Find where the given text appears and provide that cell's center as (X, Y) coordinate. 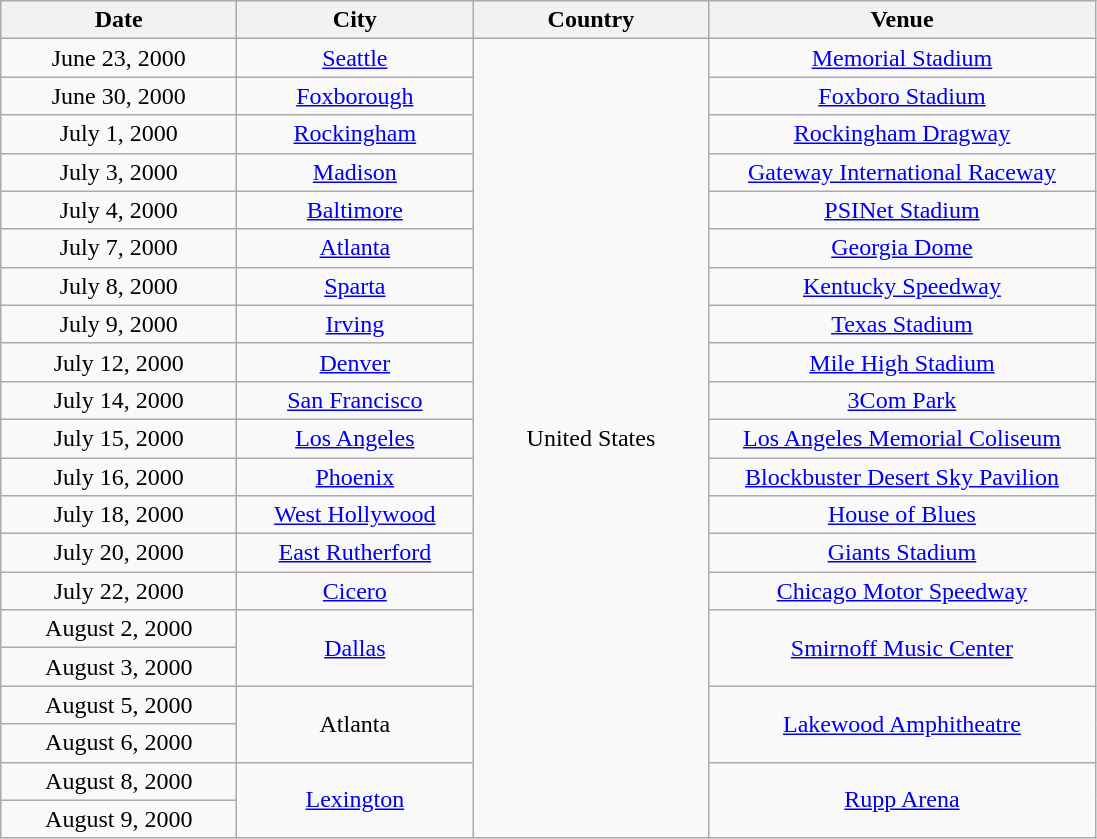
Texas Stadium (902, 324)
Georgia Dome (902, 248)
Blockbuster Desert Sky Pavilion (902, 477)
Baltimore (355, 210)
Lexington (355, 800)
June 23, 2000 (119, 58)
July 7, 2000 (119, 248)
July 14, 2000 (119, 400)
July 9, 2000 (119, 324)
United States (591, 438)
Phoenix (355, 477)
Cicero (355, 591)
Chicago Motor Speedway (902, 591)
Denver (355, 362)
Foxboro Stadium (902, 96)
July 15, 2000 (119, 438)
July 1, 2000 (119, 134)
August 9, 2000 (119, 819)
Rupp Arena (902, 800)
Country (591, 20)
Gateway International Raceway (902, 172)
PSINet Stadium (902, 210)
Los Angeles Memorial Coliseum (902, 438)
July 16, 2000 (119, 477)
Rockingham Dragway (902, 134)
August 5, 2000 (119, 705)
July 20, 2000 (119, 553)
July 3, 2000 (119, 172)
Date (119, 20)
Seattle (355, 58)
East Rutherford (355, 553)
Los Angeles (355, 438)
August 3, 2000 (119, 667)
Rockingham (355, 134)
August 8, 2000 (119, 781)
Dallas (355, 648)
Mile High Stadium (902, 362)
July 8, 2000 (119, 286)
Foxborough (355, 96)
July 4, 2000 (119, 210)
Giants Stadium (902, 553)
Irving (355, 324)
Madison (355, 172)
House of Blues (902, 515)
Memorial Stadium (902, 58)
Lakewood Amphitheatre (902, 724)
July 18, 2000 (119, 515)
July 12, 2000 (119, 362)
August 6, 2000 (119, 743)
3Com Park (902, 400)
Smirnoff Music Center (902, 648)
West Hollywood (355, 515)
August 2, 2000 (119, 629)
July 22, 2000 (119, 591)
San Francisco (355, 400)
Venue (902, 20)
City (355, 20)
June 30, 2000 (119, 96)
Sparta (355, 286)
Kentucky Speedway (902, 286)
